Search for the cell housing the specified text and yield its [X, Y] center coordinate. 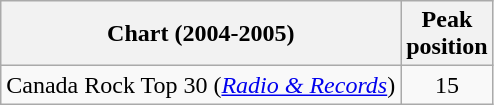
Peakposition [447, 34]
15 [447, 85]
Chart (2004-2005) [201, 34]
Canada Rock Top 30 (Radio & Records) [201, 85]
